Determine the [x, y] coordinate at the center of the cell enclosing the given text.  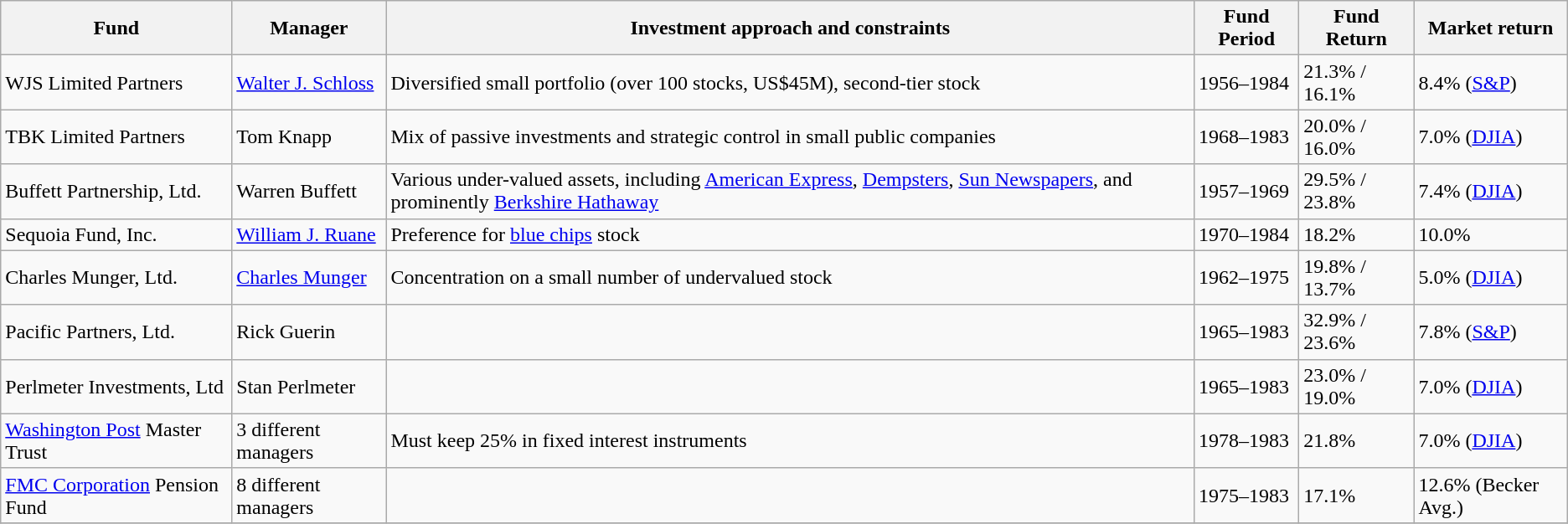
19.8% / 13.7% [1357, 278]
Perlmeter Investments, Ltd [116, 387]
William J. Ruane [309, 234]
Warren Buffett [309, 191]
12.6% (Becker Avg.) [1491, 496]
1975–1983 [1246, 496]
18.2% [1357, 234]
20.0% / 16.0% [1357, 137]
1957–1969 [1246, 191]
Sequoia Fund, Inc. [116, 234]
Stan Perlmeter [309, 387]
8 different managers [309, 496]
TBK Limited Partners [116, 137]
Rick Guerin [309, 331]
Preference for blue chips stock [791, 234]
Charles Munger [309, 278]
17.1% [1357, 496]
Pacific Partners, Ltd. [116, 331]
1968–1983 [1246, 137]
7.4% (DJIA) [1491, 191]
21.8% [1357, 440]
Diversified small portfolio (over 100 stocks, US$45M), second-tier stock [791, 82]
Investment approach and constraints [791, 28]
Buffett Partnership, Ltd. [116, 191]
Washington Post Master Trust [116, 440]
Tom Knapp [309, 137]
Concentration on a small number of undervalued stock [791, 278]
7.8% (S&P) [1491, 331]
8.4% (S&P) [1491, 82]
Charles Munger, Ltd. [116, 278]
21.3% / 16.1% [1357, 82]
5.0% (DJIA) [1491, 278]
Various under-valued assets, including American Express, Dempsters, Sun Newspapers, and prominently Berkshire Hathaway [791, 191]
3 different managers [309, 440]
29.5% / 23.8% [1357, 191]
Must keep 25% in fixed interest instruments [791, 440]
1962–1975 [1246, 278]
Fund [116, 28]
Walter J. Schloss [309, 82]
23.0% / 19.0% [1357, 387]
Fund Return [1357, 28]
Mix of passive investments and strategic control in small public companies [791, 137]
Fund Period [1246, 28]
Manager [309, 28]
Market return [1491, 28]
10.0% [1491, 234]
32.9% / 23.6% [1357, 331]
WJS Limited Partners [116, 82]
1978–1983 [1246, 440]
1956–1984 [1246, 82]
FMC Corporation Pension Fund [116, 496]
1970–1984 [1246, 234]
